Scan for the cell matching the given text and deliver its [x, y] coordinate at center. 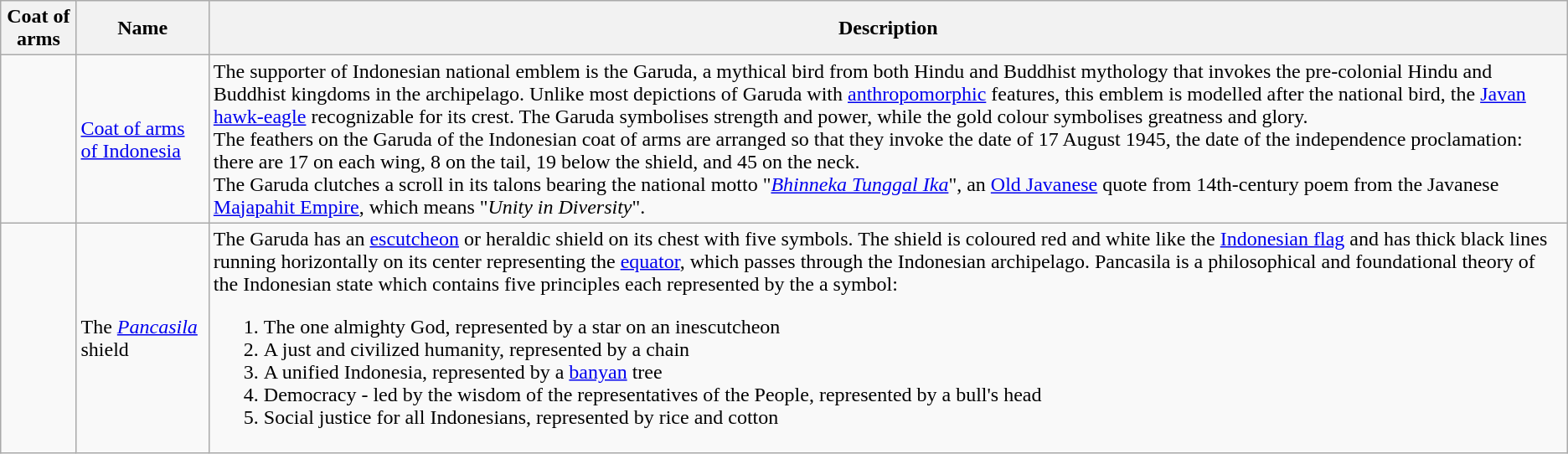
Coat of arms of Indonesia [142, 139]
Name [142, 28]
Coat of arms [39, 28]
The Pancasila shield [142, 338]
Description [888, 28]
